Return the (X, Y) coordinate for the center point of the cell that contains the specified text.  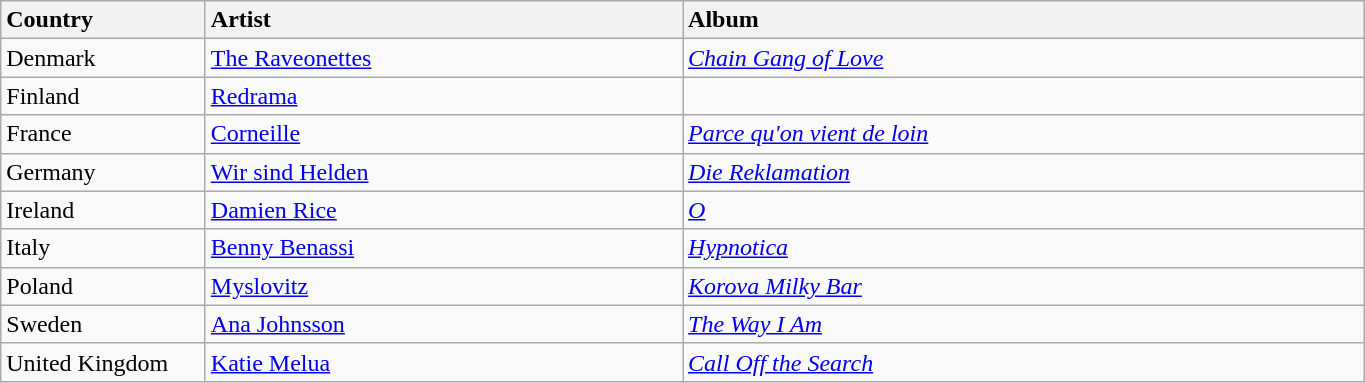
The Way I Am (1024, 324)
Corneille (444, 134)
Myslovitz (444, 286)
The Raveonettes (444, 58)
Katie Melua (444, 362)
O (1024, 210)
Korova Milky Bar (1024, 286)
Country (104, 20)
Chain Gang of Love (1024, 58)
Italy (104, 248)
Wir sind Helden (444, 172)
Finland (104, 96)
Redrama (444, 96)
Denmark (104, 58)
Damien Rice (444, 210)
United Kingdom (104, 362)
Poland (104, 286)
Germany (104, 172)
Parce qu'on vient de loin (1024, 134)
France (104, 134)
Ireland (104, 210)
Artist (444, 20)
Call Off the Search (1024, 362)
Hypnotica (1024, 248)
Sweden (104, 324)
Ana Johnsson (444, 324)
Benny Benassi (444, 248)
Album (1024, 20)
Die Reklamation (1024, 172)
